From the cell containing the given text, extract its center point as [x, y] coordinate. 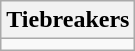
Tiebreakers [68, 20]
